For the text-containing cell, return its midpoint in [X, Y] coordinate format. 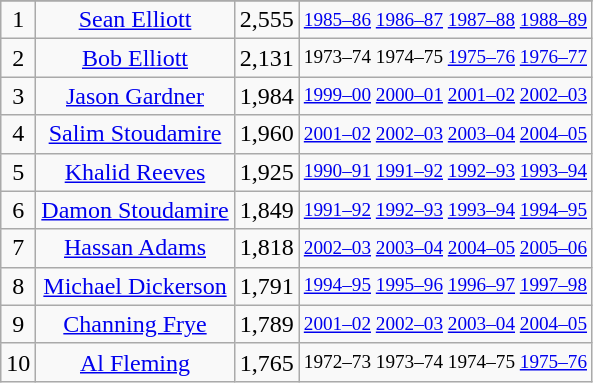
Michael Dickerson [135, 286]
Sean Elliott [135, 20]
8 [18, 286]
4 [18, 134]
2002–03 2003–04 2004–05 2005–06 [445, 248]
1,960 [266, 134]
1973–74 1974–75 1975–76 1976–77 [445, 58]
Channing Frye [135, 324]
3 [18, 96]
1972–73 1973–74 1974–75 1975–76 [445, 362]
2,131 [266, 58]
Damon Stoudamire [135, 210]
2 [18, 58]
1,818 [266, 248]
1,984 [266, 96]
1,925 [266, 172]
Jason Gardner [135, 96]
1991–92 1992–93 1993–94 1994–95 [445, 210]
1985–86 1986–87 1987–88 1988–89 [445, 20]
Bob Elliott [135, 58]
1,849 [266, 210]
1,791 [266, 286]
Hassan Adams [135, 248]
7 [18, 248]
Khalid Reeves [135, 172]
6 [18, 210]
Salim Stoudamire [135, 134]
1990–91 1991–92 1992–93 1993–94 [445, 172]
1999–00 2000–01 2001–02 2002–03 [445, 96]
1 [18, 20]
5 [18, 172]
1994–95 1995–96 1996–97 1997–98 [445, 286]
1,765 [266, 362]
9 [18, 324]
10 [18, 362]
Al Fleming [135, 362]
2,555 [266, 20]
1,789 [266, 324]
